Determine the (x, y) coordinate at the center of the cell enclosing the given text.  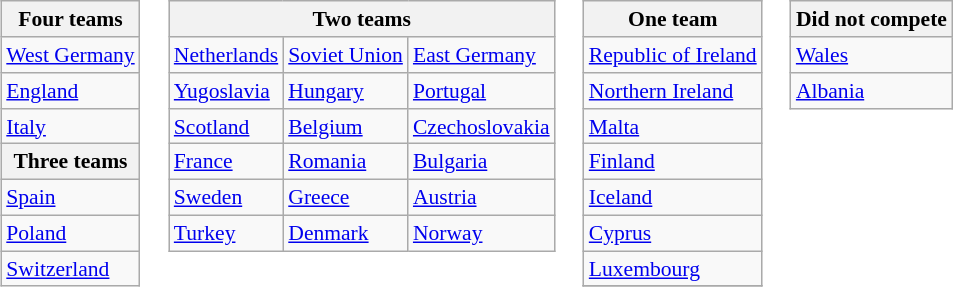
Finland (673, 162)
West Germany (70, 55)
England (70, 91)
Did not compete (872, 19)
Four teams (70, 19)
Hungary (346, 91)
Yugoslavia (226, 91)
Portugal (482, 91)
Wales (872, 55)
One team (673, 19)
Three teams (70, 162)
Sweden (226, 197)
Norway (482, 233)
Northern Ireland (673, 91)
Iceland (673, 197)
Luxembourg (673, 269)
Poland (70, 233)
France (226, 162)
Greece (346, 197)
Two teams (362, 19)
Austria (482, 197)
Soviet Union (346, 55)
Italy (70, 126)
Czechoslovakia (482, 126)
Romania (346, 162)
Spain (70, 197)
Turkey (226, 233)
Bulgaria (482, 162)
Albania (872, 91)
Scotland (226, 126)
Malta (673, 126)
East Germany (482, 55)
Denmark (346, 233)
Cyprus (673, 233)
Belgium (346, 126)
Switzerland (70, 269)
Republic of Ireland (673, 55)
Netherlands (226, 55)
